Locate the cell with the specified text and output its [x, y] center coordinate. 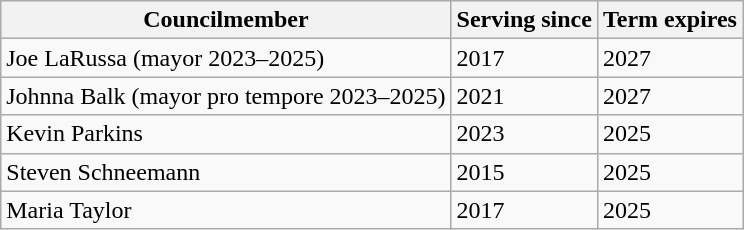
2021 [524, 96]
Steven Schneemann [226, 172]
Maria Taylor [226, 210]
Term expires [670, 20]
Serving since [524, 20]
Joe LaRussa (mayor 2023–2025) [226, 58]
Councilmember [226, 20]
2015 [524, 172]
Johnna Balk (mayor pro tempore 2023–2025) [226, 96]
Kevin Parkins [226, 134]
2023 [524, 134]
